Output the [x, y] coordinate of the center of the cell containing the given text.  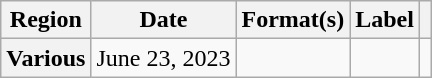
Date [164, 20]
Region [46, 20]
Label [385, 20]
Various [46, 58]
June 23, 2023 [164, 58]
Format(s) [293, 20]
